Search for the cell housing the specified text and yield its [X, Y] center coordinate. 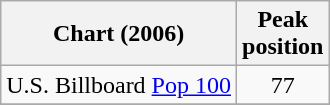
77 [283, 85]
Peakposition [283, 34]
Chart (2006) [119, 34]
U.S. Billboard Pop 100 [119, 85]
